From the cell containing the given text, extract its center point as [X, Y] coordinate. 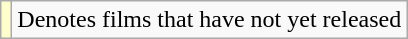
Denotes films that have not yet released [210, 20]
